Return the (X, Y) coordinate for the center point of the cell that contains the specified text.  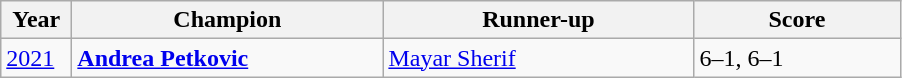
Andrea Petkovic (228, 58)
Champion (228, 20)
Runner-up (538, 20)
Year (36, 20)
2021 (36, 58)
Mayar Sherif (538, 58)
Score (797, 20)
6–1, 6–1 (797, 58)
